For the text-containing cell, return its midpoint in [X, Y] coordinate format. 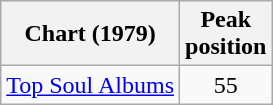
55 [226, 85]
Chart (1979) [90, 34]
Top Soul Albums [90, 85]
Peakposition [226, 34]
